From the cell containing the given text, extract its center point as [x, y] coordinate. 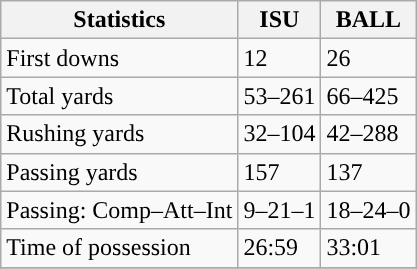
Total yards [120, 96]
137 [368, 172]
33:01 [368, 248]
ISU [280, 20]
66–425 [368, 96]
Passing: Comp–Att–Int [120, 210]
12 [280, 58]
42–288 [368, 134]
First downs [120, 58]
BALL [368, 20]
26 [368, 58]
26:59 [280, 248]
Passing yards [120, 172]
53–261 [280, 96]
32–104 [280, 134]
9–21–1 [280, 210]
Time of possession [120, 248]
18–24–0 [368, 210]
157 [280, 172]
Statistics [120, 20]
Rushing yards [120, 134]
